Find where the given text appears and provide that cell's center as (x, y) coordinate. 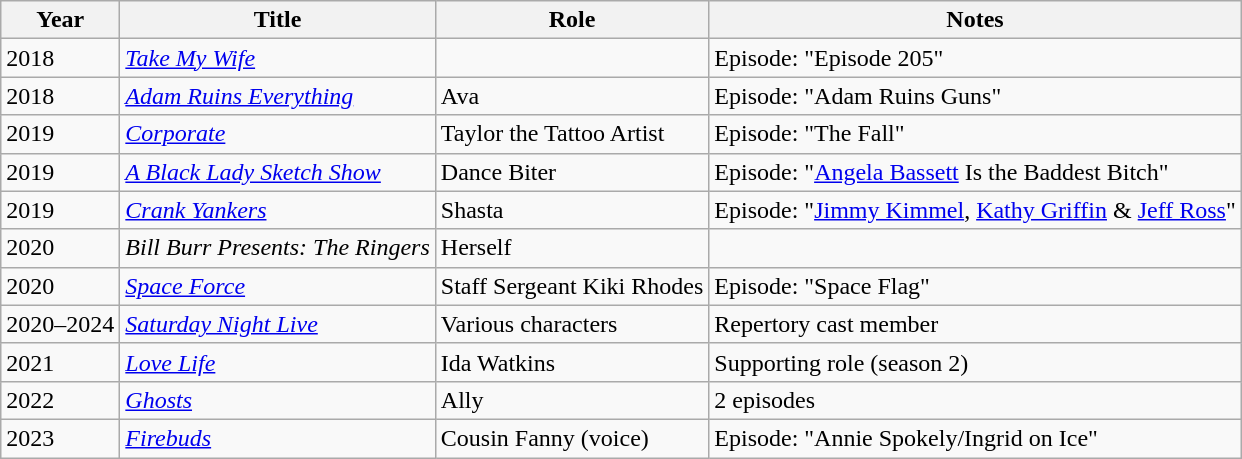
Cousin Fanny (voice) (572, 438)
Episode: "Jimmy Kimmel, Kathy Griffin & Jeff Ross" (975, 210)
2023 (60, 438)
2022 (60, 400)
Firebuds (278, 438)
Crank Yankers (278, 210)
2 episodes (975, 400)
Episode: "The Fall" (975, 134)
Space Force (278, 286)
Episode: "Space Flag" (975, 286)
Year (60, 20)
Taylor the Tattoo Artist (572, 134)
Take My Wife (278, 58)
Herself (572, 248)
2020–2024 (60, 324)
Bill Burr Presents: The Ringers (278, 248)
Corporate (278, 134)
Ghosts (278, 400)
Love Life (278, 362)
Episode: "Episode 205" (975, 58)
Various characters (572, 324)
Episode: "Angela Bassett Is the Baddest Bitch" (975, 172)
Shasta (572, 210)
Ally (572, 400)
Dance Biter (572, 172)
Episode: "Annie Spokely/Ingrid on Ice" (975, 438)
Ida Watkins (572, 362)
Adam Ruins Everything (278, 96)
Notes (975, 20)
2021 (60, 362)
Title (278, 20)
Repertory cast member (975, 324)
Saturday Night Live (278, 324)
Staff Sergeant Kiki Rhodes (572, 286)
Ava (572, 96)
Supporting role (season 2) (975, 362)
Role (572, 20)
Episode: "Adam Ruins Guns" (975, 96)
A Black Lady Sketch Show (278, 172)
